Determine the [X, Y] coordinate at the center of the cell enclosing the given text.  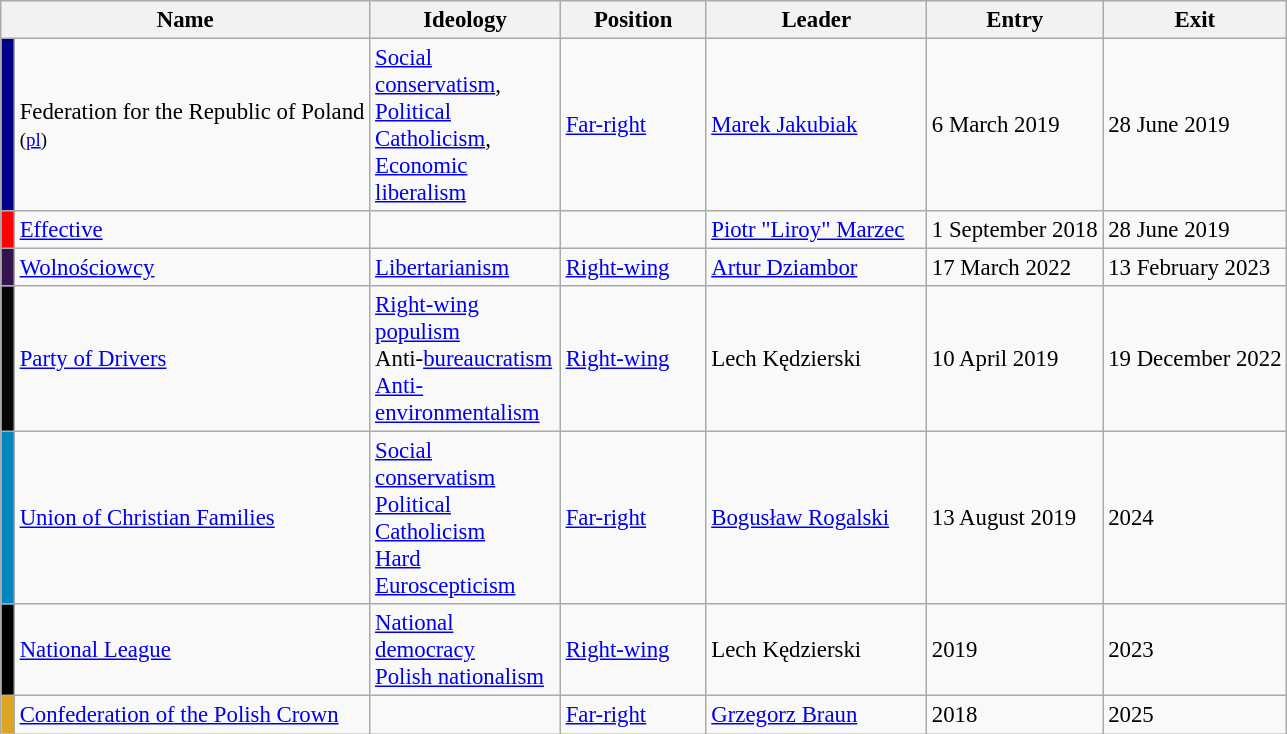
Right-wing populismAnti-bureaucratismAnti-environmentalism [466, 359]
Effective [192, 230]
17 March 2022 [1015, 268]
Exit [1195, 20]
Party of Drivers [192, 359]
Entry [1015, 20]
Ideology [466, 20]
1 September 2018 [1015, 230]
Bogusław Rogalski [816, 518]
2019 [1015, 650]
Union of Christian Families [192, 518]
Name [186, 20]
Confederation of the Polish Crown [192, 715]
National democracyPolish nationalism [466, 650]
10 April 2019 [1015, 359]
Libertarianism [466, 268]
19 December 2022 [1195, 359]
National League [192, 650]
2023 [1195, 650]
13 February 2023 [1195, 268]
2025 [1195, 715]
2024 [1195, 518]
Social conservatismPolitical CatholicismHard Euroscepticism [466, 518]
Position [633, 20]
Leader [816, 20]
Grzegorz Braun [816, 715]
2018 [1015, 715]
Marek Jakubiak [816, 126]
Federation for the Republic of Poland (pl) [192, 126]
Piotr "Liroy" Marzec [816, 230]
6 March 2019 [1015, 126]
Social conservatism, Political Catholicism, Economic liberalism [466, 126]
13 August 2019 [1015, 518]
Wolnościowcy [192, 268]
Artur Dziambor [816, 268]
